Return [x, y] of the center of cell containing provided text 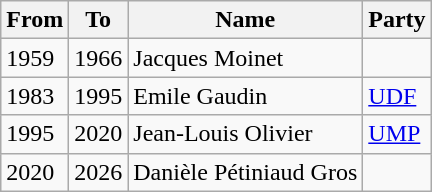
Name [246, 20]
2026 [98, 172]
To [98, 20]
1983 [35, 96]
UDF [397, 96]
1959 [35, 58]
Party [397, 20]
Jean-Louis Olivier [246, 134]
Jacques Moinet [246, 58]
UMP [397, 134]
Emile Gaudin [246, 96]
Danièle Pétiniaud Gros [246, 172]
1966 [98, 58]
From [35, 20]
